Detect which cell encompasses the target text, then output its [x, y] center coordinate. 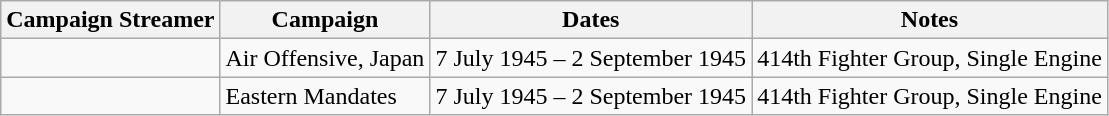
Eastern Mandates [325, 96]
Air Offensive, Japan [325, 58]
Notes [930, 20]
Campaign [325, 20]
Campaign Streamer [110, 20]
Dates [591, 20]
